Return the (x, y) coordinate for the center point of the cell that contains the specified text.  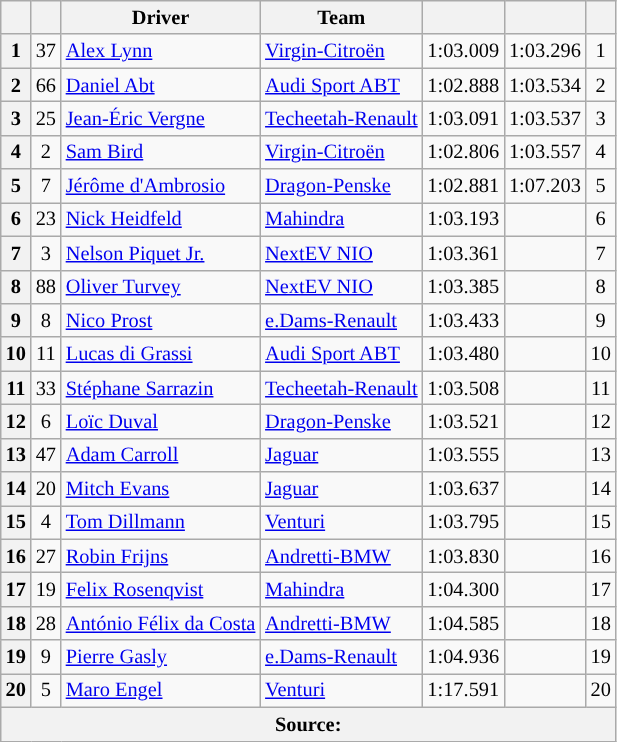
1:04.300 (463, 589)
Nico Prost (160, 320)
1:03.521 (463, 421)
25 (46, 118)
Team (341, 17)
1:03.361 (463, 253)
1:04.936 (463, 657)
Felix Rosenqvist (160, 589)
1:03.637 (463, 489)
Stéphane Sarrazin (160, 388)
1:17.591 (463, 690)
33 (46, 388)
1:03.534 (545, 85)
47 (46, 455)
1:07.203 (545, 186)
Driver (160, 17)
1:02.806 (463, 152)
Mitch Evans (160, 489)
Nick Heidfeld (160, 219)
37 (46, 51)
António Félix da Costa (160, 623)
23 (46, 219)
1:02.881 (463, 186)
1:03.480 (463, 354)
1:03.557 (545, 152)
Daniel Abt (160, 85)
1:03.433 (463, 320)
88 (46, 287)
1:03.009 (463, 51)
Nelson Piquet Jr. (160, 253)
1:03.296 (545, 51)
1:03.385 (463, 287)
1:04.585 (463, 623)
Maro Engel (160, 690)
1:03.830 (463, 556)
Jérôme d'Ambrosio (160, 186)
Loïc Duval (160, 421)
28 (46, 623)
Lucas di Grassi (160, 354)
Sam Bird (160, 152)
1:03.193 (463, 219)
Pierre Gasly (160, 657)
1:03.795 (463, 522)
Source: (308, 724)
Oliver Turvey (160, 287)
27 (46, 556)
Tom Dillmann (160, 522)
Alex Lynn (160, 51)
Adam Carroll (160, 455)
1:03.091 (463, 118)
Robin Frijns (160, 556)
1:03.555 (463, 455)
Jean-Éric Vergne (160, 118)
1:03.508 (463, 388)
66 (46, 85)
1:02.888 (463, 85)
1:03.537 (545, 118)
